Identify which cell holds the provided text, then report its (x, y) central coordinate. 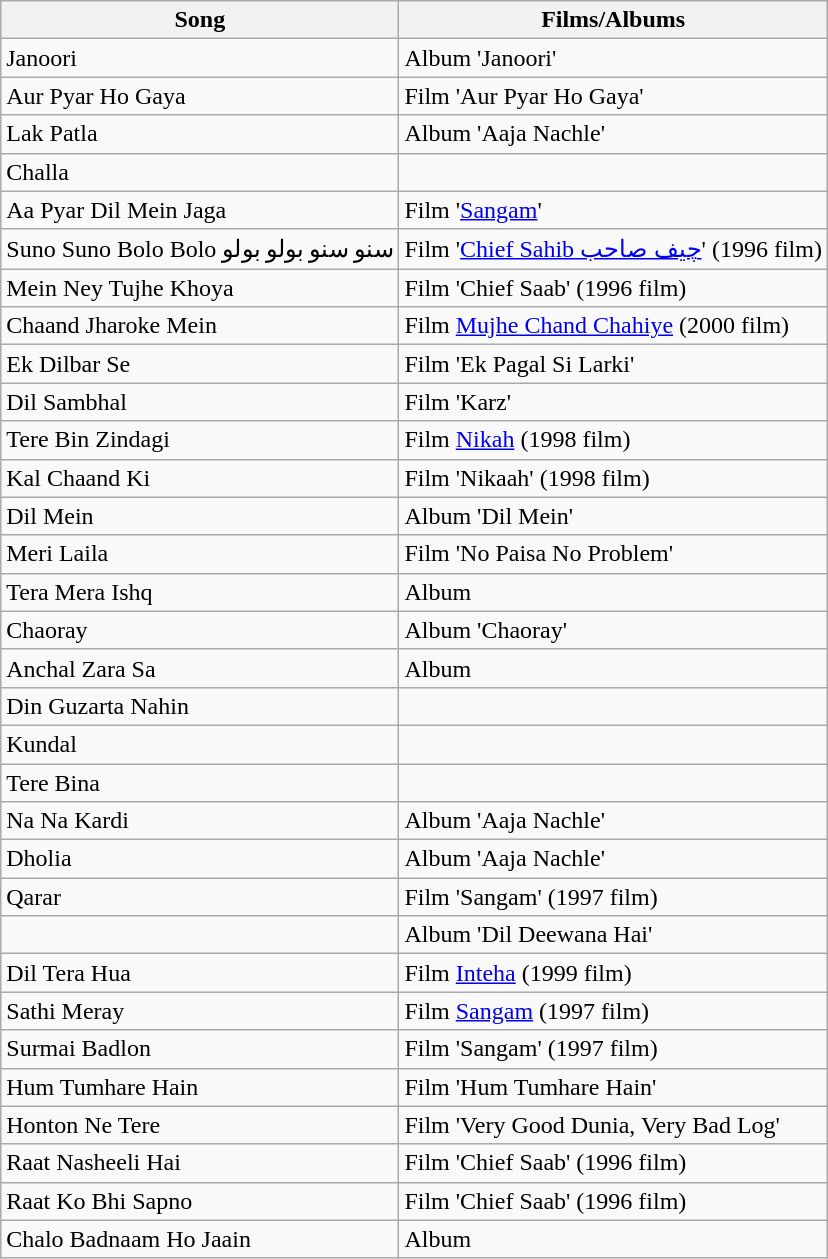
Film 'Karz' (614, 402)
Album 'Dil Deewana Hai' (614, 935)
Chalo Badnaam Ho Jaain (200, 1239)
Anchal Zara Sa (200, 668)
Song (200, 20)
Raat Nasheeli Hai (200, 1163)
Album 'Dil Mein' (614, 516)
Film 'Sangam' (614, 210)
Dil Sambhal (200, 402)
Janoori (200, 58)
Dil Tera Hua (200, 973)
Dil Mein (200, 516)
Film 'Aur Pyar Ho Gaya' (614, 96)
Din Guzarta Nahin (200, 706)
Film 'Nikaah' (1998 film) (614, 478)
Chaand Jharoke Mein (200, 326)
Surmai Badlon (200, 1049)
Mein Ney Tujhe Khoya (200, 288)
Hum Tumhare Hain (200, 1087)
Meri Laila (200, 554)
Qarar (200, 897)
Ek Dilbar Se (200, 364)
Challa (200, 172)
Film 'Chief Sahib چیف صاحب' (1996 film) (614, 249)
Album 'Janoori' (614, 58)
Honton Ne Tere (200, 1125)
Film 'Ek Pagal Si Larki' (614, 364)
Aa Pyar Dil Mein Jaga (200, 210)
Tere Bina (200, 783)
Film 'Hum Tumhare Hain' (614, 1087)
Tera Mera Ishq (200, 592)
Dholia (200, 859)
Film Sangam (1997 film) (614, 1011)
Sathi Meray (200, 1011)
Lak Patla (200, 134)
Chaoray (200, 630)
Film Nikah (1998 film) (614, 440)
Kundal (200, 744)
Film Inteha (1999 film) (614, 973)
Films/Albums (614, 20)
Aur Pyar Ho Gaya (200, 96)
Film Mujhe Chand Chahiye (2000 film) (614, 326)
Suno Suno Bolo Bolo سنو سنو بولو بولو (200, 249)
Kal Chaand Ki (200, 478)
Raat Ko Bhi Sapno (200, 1201)
Album 'Chaoray' (614, 630)
Film 'No Paisa No Problem' (614, 554)
Tere Bin Zindagi (200, 440)
Film 'Very Good Dunia, Very Bad Log' (614, 1125)
Na Na Kardi (200, 821)
